Return [X, Y] of the center of cell containing provided text 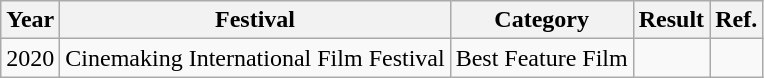
Cinemaking International Film Festival [255, 58]
Result [671, 20]
Festival [255, 20]
Ref. [736, 20]
Best Feature Film [542, 58]
Category [542, 20]
2020 [30, 58]
Year [30, 20]
